Output the (X, Y) coordinate of the center of the cell containing the given text.  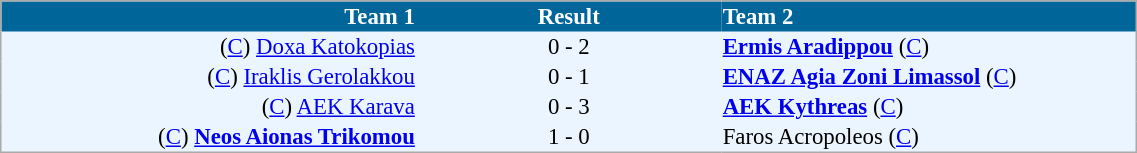
(C) Iraklis Gerolakkou (209, 77)
(C) Neos Aionas Trikomou (209, 137)
AEK Kythreas (C) (929, 107)
Faros Acropoleos (C) (929, 137)
Team 1 (209, 16)
1 - 0 (568, 137)
ENAZ Agia Zoni Limassol (C) (929, 77)
0 - 2 (568, 47)
0 - 1 (568, 77)
(C) Doxa Katokopias (209, 47)
Result (568, 16)
Ermis Aradippou (C) (929, 47)
0 - 3 (568, 107)
Team 2 (929, 16)
(C) AEK Karava (209, 107)
